Search for the cell housing the specified text and yield its [x, y] center coordinate. 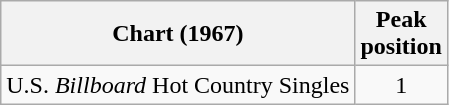
U.S. Billboard Hot Country Singles [178, 85]
Peakposition [401, 34]
Chart (1967) [178, 34]
1 [401, 85]
